Locate the cell with the specified text and output its [x, y] center coordinate. 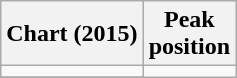
Peak position [189, 34]
Chart (2015) [72, 34]
